Provide the [x, y] coordinate of the cell's center where the given text is located.  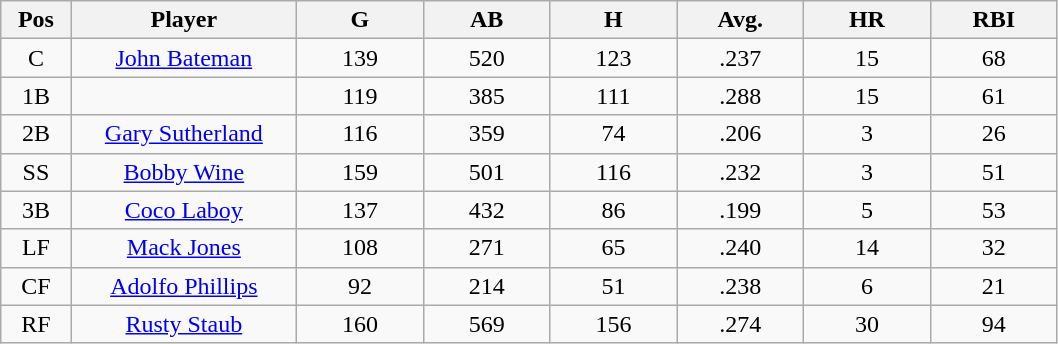
26 [994, 134]
569 [486, 324]
385 [486, 96]
6 [868, 286]
Coco Laboy [184, 210]
94 [994, 324]
.199 [740, 210]
156 [614, 324]
123 [614, 58]
111 [614, 96]
Pos [36, 20]
C [36, 58]
HR [868, 20]
LF [36, 248]
501 [486, 172]
137 [360, 210]
H [614, 20]
1B [36, 96]
139 [360, 58]
214 [486, 286]
160 [360, 324]
AB [486, 20]
159 [360, 172]
Mack Jones [184, 248]
2B [36, 134]
14 [868, 248]
53 [994, 210]
86 [614, 210]
Player [184, 20]
5 [868, 210]
Adolfo Phillips [184, 286]
.238 [740, 286]
CF [36, 286]
.206 [740, 134]
30 [868, 324]
520 [486, 58]
119 [360, 96]
.232 [740, 172]
359 [486, 134]
3B [36, 210]
RBI [994, 20]
.288 [740, 96]
74 [614, 134]
Gary Sutherland [184, 134]
Bobby Wine [184, 172]
.237 [740, 58]
Avg. [740, 20]
61 [994, 96]
SS [36, 172]
.274 [740, 324]
65 [614, 248]
G [360, 20]
.240 [740, 248]
92 [360, 286]
108 [360, 248]
432 [486, 210]
21 [994, 286]
271 [486, 248]
RF [36, 324]
68 [994, 58]
32 [994, 248]
Rusty Staub [184, 324]
John Bateman [184, 58]
